Return the [X, Y] coordinate for the center point of the cell that contains the specified text.  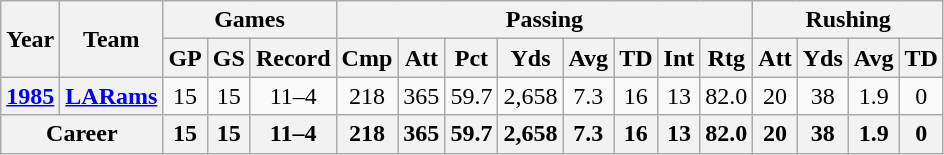
Games [250, 20]
Team [112, 39]
GP [185, 58]
Rushing [848, 20]
GS [228, 58]
Cmp [367, 58]
Pct [472, 58]
Int [679, 58]
Record [293, 58]
1985 [30, 96]
LARams [112, 96]
Rtg [726, 58]
Year [30, 39]
Passing [544, 20]
Career [82, 134]
